Determine the (x, y) coordinate at the center of the cell enclosing the given text.  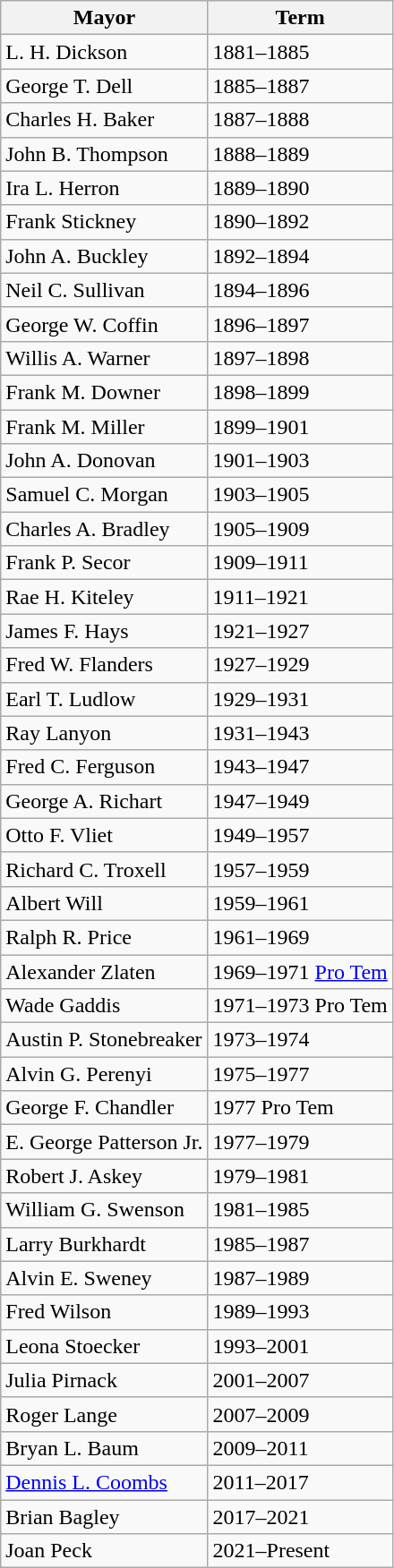
Albert Will (104, 903)
1949–1957 (300, 835)
1947–1949 (300, 801)
1993–2001 (300, 1346)
John A. Donovan (104, 461)
Alexander Zlaten (104, 971)
L. H. Dickson (104, 52)
George F. Chandler (104, 1108)
2007–2009 (300, 1414)
Richard C. Troxell (104, 869)
1927–1929 (300, 665)
Term (300, 18)
1929–1931 (300, 699)
Willis A. Warner (104, 358)
Ralph R. Price (104, 937)
Wade Gaddis (104, 1006)
Frank M. Downer (104, 392)
1905–1909 (300, 529)
Bryan L. Baum (104, 1448)
Alvin E. Sweney (104, 1278)
Samuel C. Morgan (104, 495)
1898–1899 (300, 392)
1977 Pro Tem (300, 1108)
1931–1943 (300, 733)
1903–1905 (300, 495)
Robert J. Askey (104, 1176)
Otto F. Vliet (104, 835)
Joan Peck (104, 1551)
Larry Burkhardt (104, 1244)
Earl T. Ludlow (104, 699)
1943–1947 (300, 767)
1961–1969 (300, 937)
2001–2007 (300, 1380)
1888–1889 (300, 154)
Rae H. Kiteley (104, 597)
1911–1921 (300, 597)
1921–1927 (300, 631)
1885–1887 (300, 86)
1973–1974 (300, 1040)
1987–1989 (300, 1278)
Ray Lanyon (104, 733)
Ira L. Herron (104, 188)
1989–1993 (300, 1312)
1894–1896 (300, 290)
1985–1987 (300, 1244)
Fred W. Flanders (104, 665)
Austin P. Stonebreaker (104, 1040)
1887–1888 (300, 120)
1909–1911 (300, 563)
Leona Stoecker (104, 1346)
1896–1897 (300, 324)
2011–2017 (300, 1482)
George A. Richart (104, 801)
1981–1985 (300, 1210)
Fred Wilson (104, 1312)
Charles A. Bradley (104, 529)
Frank Stickney (104, 222)
1957–1959 (300, 869)
1979–1981 (300, 1176)
1959–1961 (300, 903)
Roger Lange (104, 1414)
Julia Pirnack (104, 1380)
1892–1894 (300, 256)
Dennis L. Coombs (104, 1482)
1897–1898 (300, 358)
Brian Bagley (104, 1517)
1901–1903 (300, 461)
Alvin G. Perenyi (104, 1074)
E. George Patterson Jr. (104, 1142)
William G. Swenson (104, 1210)
1889–1890 (300, 188)
Frank P. Secor (104, 563)
1975–1977 (300, 1074)
1969–1971 Pro Tem (300, 971)
1881–1885 (300, 52)
George T. Dell (104, 86)
Fred C. Ferguson (104, 767)
Charles H. Baker (104, 120)
1977–1979 (300, 1142)
1890–1892 (300, 222)
2009–2011 (300, 1448)
George W. Coffin (104, 324)
1971–1973 Pro Tem (300, 1006)
Neil C. Sullivan (104, 290)
John B. Thompson (104, 154)
John A. Buckley (104, 256)
1899–1901 (300, 427)
James F. Hays (104, 631)
2017–2021 (300, 1517)
2021–Present (300, 1551)
Frank M. Miller (104, 427)
Mayor (104, 18)
